Determine the (x, y) coordinate at the center of the cell enclosing the given text.  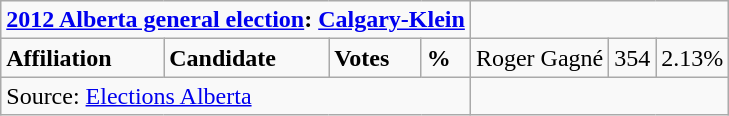
Roger Gagné (539, 58)
354 (632, 58)
% (446, 58)
2.13% (692, 58)
2012 Alberta general election: Calgary-Klein (236, 20)
Affiliation (82, 58)
Candidate (246, 58)
Source: Elections Alberta (236, 96)
Votes (376, 58)
